For the text-containing cell, return its midpoint in [X, Y] coordinate format. 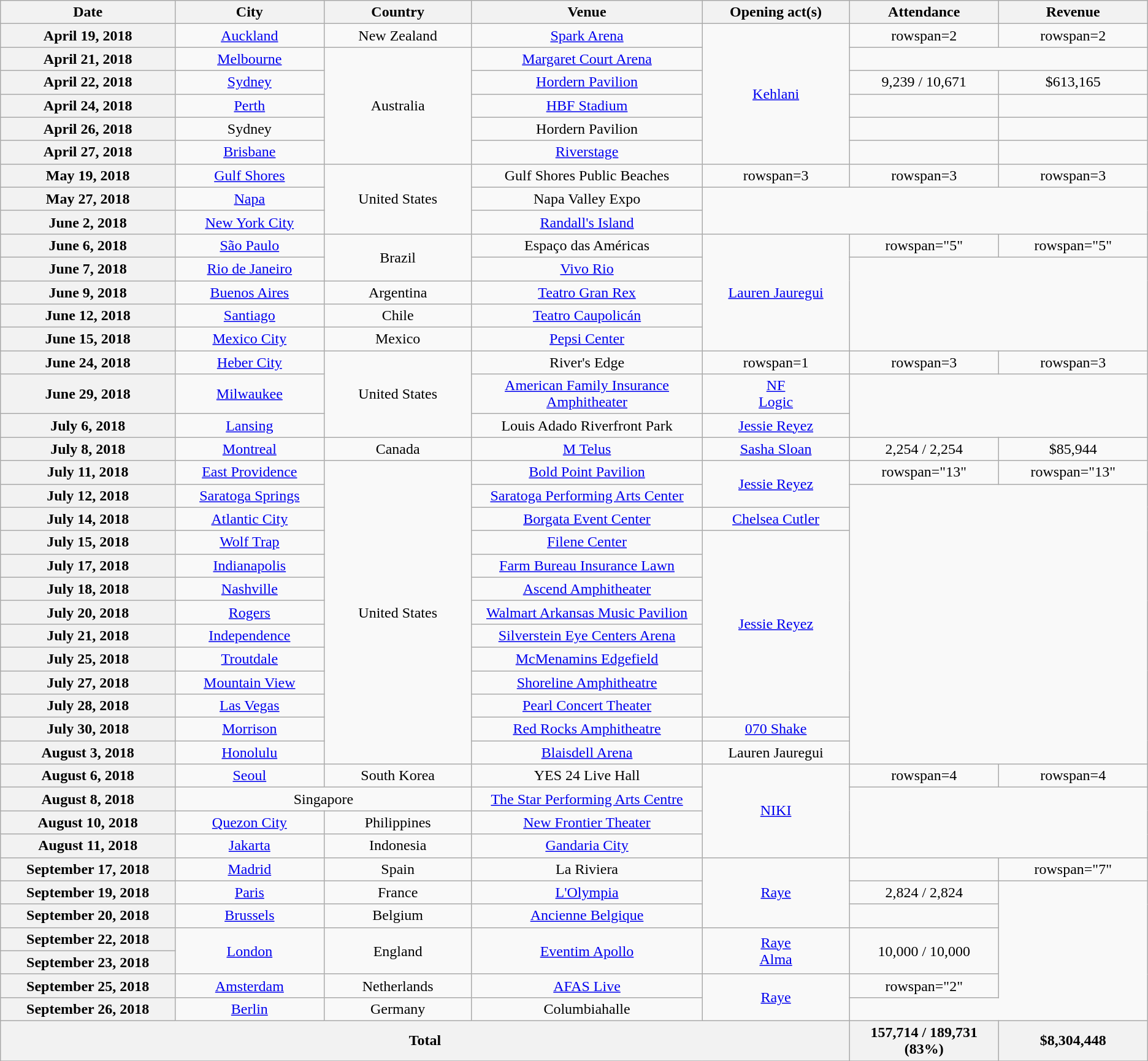
September 26, 2018 [88, 1009]
157,714 / 189,731 (83%) [924, 1040]
RayeAlma [776, 951]
Morrison [250, 729]
Wolf Trap [250, 542]
rowspan="2" [924, 986]
American Family Insurance Amphitheater [587, 394]
rowspan="7" [1073, 869]
2,254 / 2,254 [924, 449]
Spain [397, 869]
Chile [397, 316]
Gulf Shores [250, 175]
AFAS Live [587, 986]
Revenue [1073, 12]
Total [426, 1040]
August 3, 2018 [88, 753]
Heber City [250, 362]
Shoreline Amphitheatre [587, 683]
Amsterdam [250, 986]
Louis Adado Riverfront Park [587, 426]
Randall's Island [587, 222]
$8,304,448 [1073, 1040]
Honolulu [250, 753]
France [397, 892]
Gandaria City [587, 846]
YES 24 Live Hall [587, 776]
New Frontier Theater [587, 822]
$85,944 [1073, 449]
Auckland [250, 36]
June 12, 2018 [88, 316]
July 28, 2018 [88, 706]
Rogers [250, 612]
Nashville [250, 589]
July 11, 2018 [88, 472]
Perth [250, 105]
Madrid [250, 869]
Argentina [397, 293]
NIKI [776, 811]
Atlantic City [250, 519]
Brazil [397, 257]
Pearl Concert Theater [587, 706]
Lansing [250, 426]
Mountain View [250, 683]
São Paulo [250, 245]
Independence [250, 635]
England [397, 951]
Teatro Gran Rex [587, 293]
East Providence [250, 472]
July 21, 2018 [88, 635]
Brussels [250, 916]
M Telus [587, 449]
June 6, 2018 [88, 245]
The Star Performing Arts Centre [587, 799]
July 8, 2018 [88, 449]
April 24, 2018 [88, 105]
Milwaukee [250, 394]
London [250, 951]
Quezon City [250, 822]
July 17, 2018 [88, 565]
Canada [397, 449]
Mexico City [250, 339]
Montreal [250, 449]
June 24, 2018 [88, 362]
Indonesia [397, 846]
070 Shake [776, 729]
Country [397, 12]
Red Rocks Amphitheatre [587, 729]
Germany [397, 1009]
April 21, 2018 [88, 59]
Mexico [397, 339]
September 23, 2018 [88, 962]
May 27, 2018 [88, 199]
Opening act(s) [776, 12]
City [250, 12]
July 18, 2018 [88, 589]
Singapore [324, 799]
August 10, 2018 [88, 822]
NFLogic [776, 394]
Paris [250, 892]
August 6, 2018 [88, 776]
Seoul [250, 776]
Spark Arena [587, 36]
Riverstage [587, 152]
Ascend Amphitheater [587, 589]
May 19, 2018 [88, 175]
April 22, 2018 [88, 82]
Bold Point Pavilion [587, 472]
July 14, 2018 [88, 519]
Columbiahalle [587, 1009]
July 27, 2018 [88, 683]
Brisbane [250, 152]
July 12, 2018 [88, 496]
April 19, 2018 [88, 36]
$613,165 [1073, 82]
July 25, 2018 [88, 659]
La Riviera [587, 869]
July 6, 2018 [88, 426]
Jakarta [250, 846]
July 30, 2018 [88, 729]
August 11, 2018 [88, 846]
September 20, 2018 [88, 916]
Melbourne [250, 59]
Espaço das Américas [587, 245]
Australia [397, 105]
Las Vegas [250, 706]
Filene Center [587, 542]
Gulf Shores Public Beaches [587, 175]
Walmart Arkansas Music Pavilion [587, 612]
Attendance [924, 12]
August 8, 2018 [88, 799]
Netherlands [397, 986]
Napa Valley Expo [587, 199]
Buenos Aires [250, 293]
July 20, 2018 [88, 612]
September 22, 2018 [88, 939]
Kehlani [776, 94]
New York City [250, 222]
Sasha Sloan [776, 449]
Philippines [397, 822]
River's Edge [587, 362]
September 25, 2018 [88, 986]
Borgata Event Center [587, 519]
Ancienne Belgique [587, 916]
June 29, 2018 [88, 394]
L'Olympia [587, 892]
rowspan=1 [776, 362]
April 27, 2018 [88, 152]
McMenamins Edgefield [587, 659]
Troutdale [250, 659]
September 19, 2018 [88, 892]
Blaisdell Arena [587, 753]
South Korea [397, 776]
Date [88, 12]
September 17, 2018 [88, 869]
Belgium [397, 916]
Farm Bureau Insurance Lawn [587, 565]
Chelsea Cutler [776, 519]
Venue [587, 12]
Saratoga Performing Arts Center [587, 496]
Teatro Caupolicán [587, 316]
June 7, 2018 [88, 269]
Napa [250, 199]
Rio de Janeiro [250, 269]
June 15, 2018 [88, 339]
Berlin [250, 1009]
2,824 / 2,824 [924, 892]
HBF Stadium [587, 105]
Eventim Apollo [587, 951]
Margaret Court Arena [587, 59]
Pepsi Center [587, 339]
Vivo Rio [587, 269]
Santiago [250, 316]
10,000 / 10,000 [924, 951]
July 15, 2018 [88, 542]
June 9, 2018 [88, 293]
Silverstein Eye Centers Arena [587, 635]
Saratoga Springs [250, 496]
9,239 / 10,671 [924, 82]
New Zealand [397, 36]
June 2, 2018 [88, 222]
April 26, 2018 [88, 129]
Indianapolis [250, 565]
